Scan for the cell matching the given text and deliver its [x, y] coordinate at center. 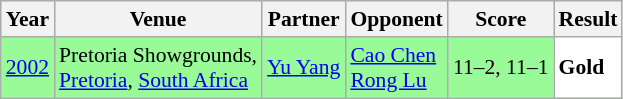
Partner [304, 19]
Cao Chen Rong Lu [396, 68]
Gold [588, 68]
Pretoria Showgrounds,Pretoria, South Africa [158, 68]
Yu Yang [304, 68]
2002 [28, 68]
Venue [158, 19]
Opponent [396, 19]
11–2, 11–1 [501, 68]
Score [501, 19]
Year [28, 19]
Result [588, 19]
